Scan for the cell matching the given text and deliver its (x, y) coordinate at center. 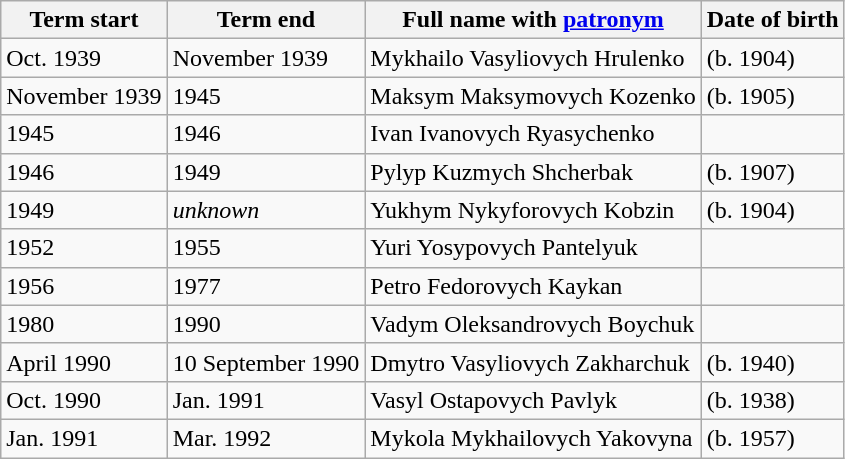
(b. 1957) (772, 438)
Pylyp Kuzmych Shcherbak (533, 172)
Mykola Mykhailovych Yakovyna (533, 438)
1955 (266, 248)
Term start (84, 20)
(b. 1938) (772, 400)
Full name with patronym (533, 20)
Term end (266, 20)
Mykhailo Vasyliovych Hrulenko (533, 58)
1952 (84, 248)
1980 (84, 324)
Petro Fedorovych Kaykan (533, 286)
April 1990 (84, 362)
Yuri Yosypovych Pantelyuk (533, 248)
Yukhym Nykyforovych Kobzin (533, 210)
1956 (84, 286)
1977 (266, 286)
Vadym Oleksandrovych Boychuk (533, 324)
10 September 1990 (266, 362)
Oct. 1990 (84, 400)
Vasyl Ostapovych Pavlyk (533, 400)
Oct. 1939 (84, 58)
unknown (266, 210)
(b. 1940) (772, 362)
(b. 1905) (772, 96)
Date of birth (772, 20)
Maksym Maksymovych Kozenko (533, 96)
1990 (266, 324)
Ivan Ivanovych Ryasychenko (533, 134)
Mar. 1992 (266, 438)
Dmytro Vasyliovych Zakharchuk (533, 362)
(b. 1907) (772, 172)
